Locate the cell with the specified text and output its (X, Y) center coordinate. 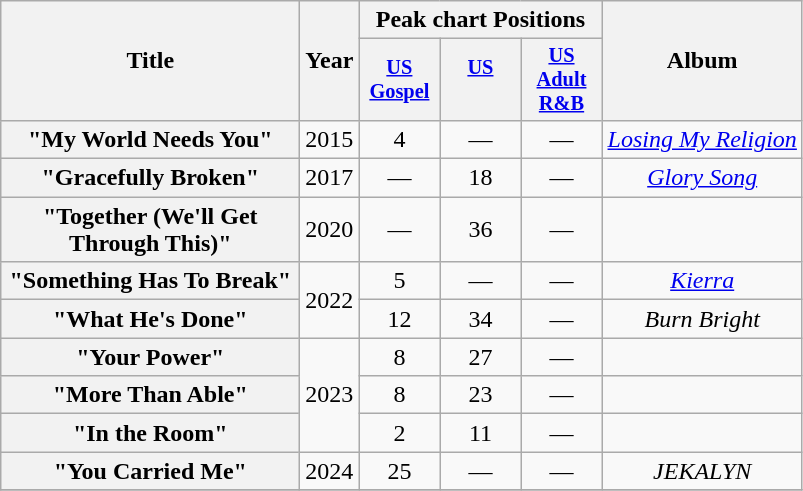
36 (480, 230)
"What He's Done" (150, 319)
Title (150, 61)
USAdult R&B (562, 80)
"Something Has To Break" (150, 281)
12 (400, 319)
2017 (330, 178)
"Your Power" (150, 357)
34 (480, 319)
Album (702, 61)
"My World Needs You" (150, 139)
"Together (We'll Get Through This)" (150, 230)
2024 (330, 471)
4 (400, 139)
Burn Bright (702, 319)
2015 (330, 139)
2023 (330, 395)
JEKALYN (702, 471)
2 (400, 433)
5 (400, 281)
23 (480, 395)
"You Carried Me" (150, 471)
"More Than Able" (150, 395)
27 (480, 357)
Kierra (702, 281)
2020 (330, 230)
USGospel (400, 80)
"In the Room" (150, 433)
18 (480, 178)
Peak chart Positions (480, 20)
Year (330, 61)
"Gracefully Broken" (150, 178)
2022 (330, 300)
11 (480, 433)
25 (400, 471)
Losing My Religion (702, 139)
US (480, 80)
Glory Song (702, 178)
